Extract the [X, Y] coordinate from the center of the cell holding the provided text.  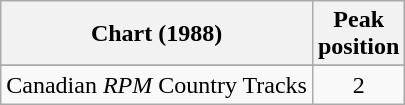
2 [358, 85]
Canadian RPM Country Tracks [157, 85]
Chart (1988) [157, 34]
Peakposition [358, 34]
